Return (x, y) of the center of cell containing provided text 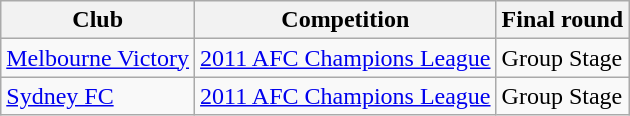
Sydney FC (98, 96)
Melbourne Victory (98, 58)
Competition (346, 20)
Final round (562, 20)
Club (98, 20)
